Scan for the cell matching the given text and deliver its [X, Y] coordinate at center. 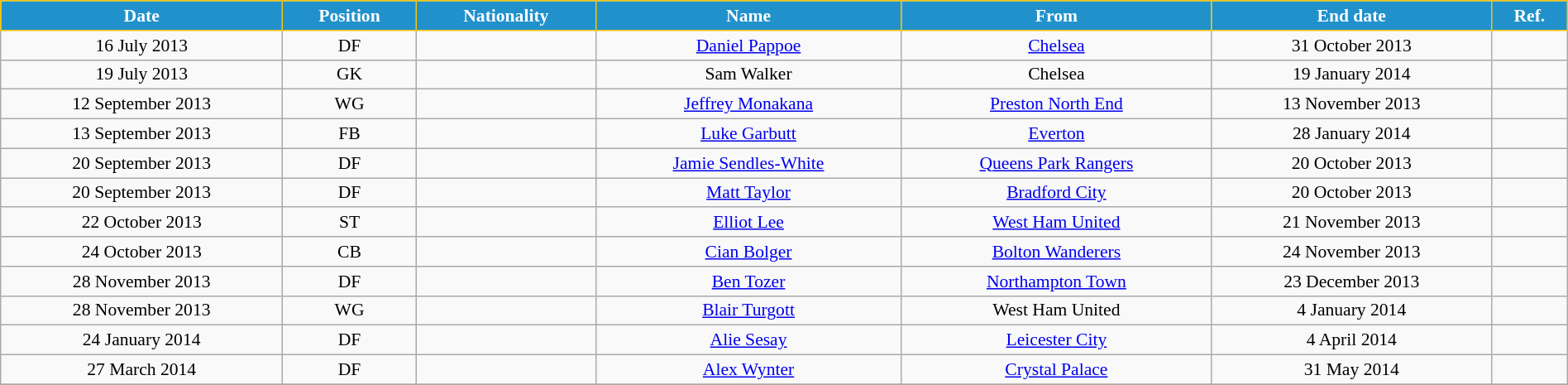
ST [350, 223]
Preston North End [1057, 104]
GK [350, 75]
Ref. [1530, 16]
Sam Walker [748, 75]
Ben Tozer [748, 282]
Northampton Town [1057, 282]
Jeffrey Monakana [748, 104]
4 April 2014 [1351, 340]
Bradford City [1057, 193]
19 January 2014 [1351, 75]
Bolton Wanderers [1057, 252]
4 January 2014 [1351, 310]
Cian Bolger [748, 252]
End date [1351, 16]
Position [350, 16]
12 September 2013 [142, 104]
27 March 2014 [142, 370]
31 October 2013 [1351, 46]
24 January 2014 [142, 340]
24 November 2013 [1351, 252]
13 September 2013 [142, 134]
Elliot Lee [748, 223]
CB [350, 252]
Luke Garbutt [748, 134]
Jamie Sendles-White [748, 163]
24 October 2013 [142, 252]
Matt Taylor [748, 193]
16 July 2013 [142, 46]
Daniel Pappoe [748, 46]
31 May 2014 [1351, 370]
FB [350, 134]
23 December 2013 [1351, 282]
Leicester City [1057, 340]
Name [748, 16]
Date [142, 16]
Blair Turgott [748, 310]
Crystal Palace [1057, 370]
13 November 2013 [1351, 104]
21 November 2013 [1351, 223]
Nationality [506, 16]
Alex Wynter [748, 370]
19 July 2013 [142, 75]
From [1057, 16]
Alie Sesay [748, 340]
28 January 2014 [1351, 134]
Everton [1057, 134]
22 October 2013 [142, 223]
Queens Park Rangers [1057, 163]
